Detect which cell encompasses the target text, then output its (x, y) center coordinate. 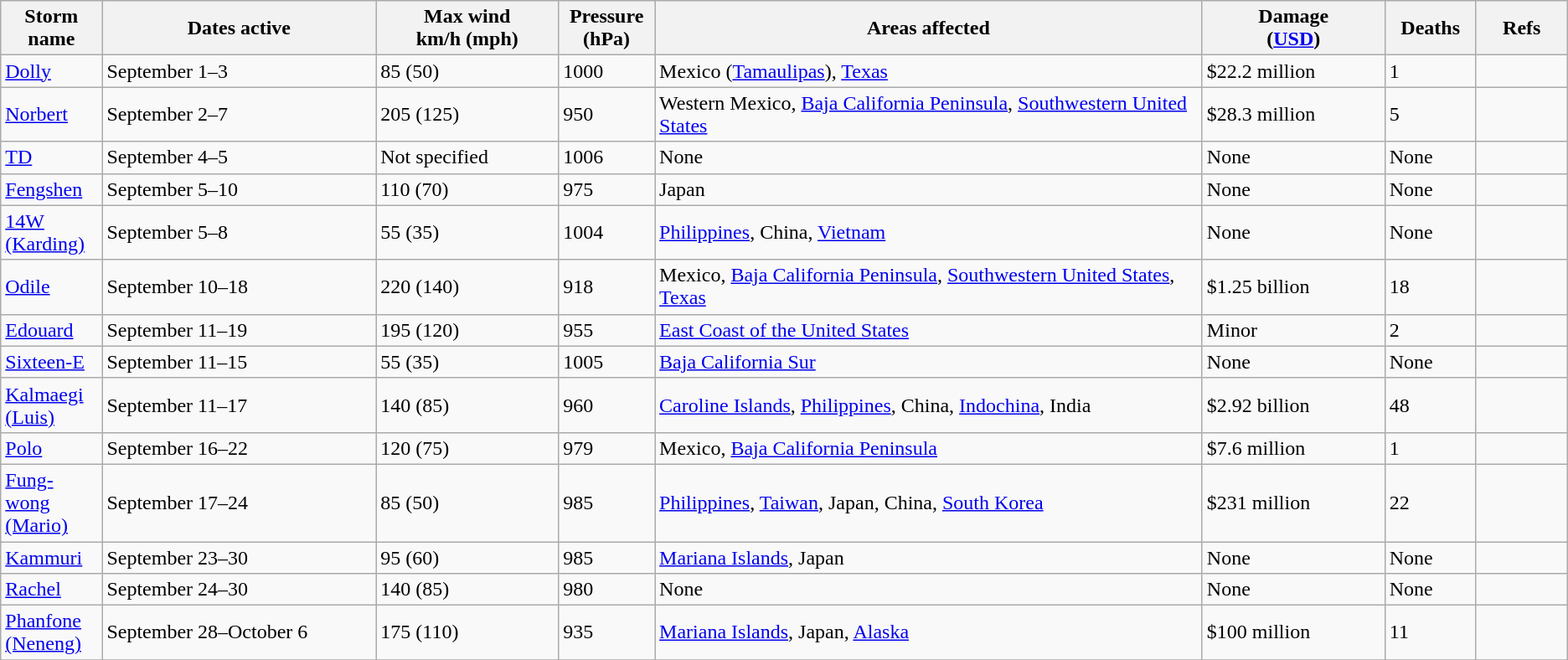
September 5–8 (240, 233)
935 (606, 633)
979 (606, 448)
95 (60) (467, 557)
Phanfone (Neneng) (52, 633)
955 (606, 330)
Mexico, Baja California Peninsula (929, 448)
September 28–October 6 (240, 633)
Kammuri (52, 557)
22 (1431, 503)
Minor (1293, 330)
September 11–19 (240, 330)
$22.2 million (1293, 71)
September 1–3 (240, 71)
$1.25 billion (1293, 286)
975 (606, 189)
Areas affected (929, 28)
$2.92 billion (1293, 405)
48 (1431, 405)
Mexico, Baja California Peninsula, Southwestern United States, Texas (929, 286)
TD (52, 157)
Kalmaegi (Luis) (52, 405)
2 (1431, 330)
Mexico (Tamaulipas), Texas (929, 71)
5 (1431, 114)
1006 (606, 157)
September 11–17 (240, 405)
Philippines, Taiwan, Japan, China, South Korea (929, 503)
Dates active (240, 28)
Rachel (52, 590)
120 (75) (467, 448)
September 2–7 (240, 114)
918 (606, 286)
110 (70) (467, 189)
Deaths (1431, 28)
Max windkm/h (mph) (467, 28)
Mariana Islands, Japan, Alaska (929, 633)
Pressure(hPa) (606, 28)
Fung-wong (Mario) (52, 503)
Western Mexico, Baja California Peninsula, Southwestern United States (929, 114)
September 17–24 (240, 503)
Not specified (467, 157)
September 16–22 (240, 448)
175 (110) (467, 633)
$28.3 million (1293, 114)
September 11–15 (240, 362)
Philippines, China, Vietnam (929, 233)
980 (606, 590)
$7.6 million (1293, 448)
220 (140) (467, 286)
Polo (52, 448)
Sixteen-E (52, 362)
Baja California Sur (929, 362)
Norbert (52, 114)
September 4–5 (240, 157)
September 24–30 (240, 590)
September 23–30 (240, 557)
Japan (929, 189)
Edouard (52, 330)
11 (1431, 633)
September 10–18 (240, 286)
1004 (606, 233)
Caroline Islands, Philippines, China, Indochina, India (929, 405)
Fengshen (52, 189)
195 (120) (467, 330)
18 (1431, 286)
205 (125) (467, 114)
Refs (1521, 28)
14W (Karding) (52, 233)
Odile (52, 286)
September 5–10 (240, 189)
950 (606, 114)
$231 million (1293, 503)
$100 million (1293, 633)
Mariana Islands, Japan (929, 557)
Damage(USD) (1293, 28)
960 (606, 405)
East Coast of the United States (929, 330)
1005 (606, 362)
Storm name (52, 28)
1000 (606, 71)
Dolly (52, 71)
